Return (x, y) of the center of cell containing provided text 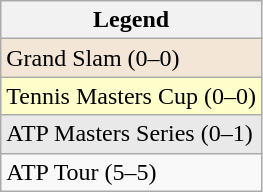
ATP Masters Series (0–1) (132, 134)
Legend (132, 20)
Grand Slam (0–0) (132, 58)
Tennis Masters Cup (0–0) (132, 96)
ATP Tour (5–5) (132, 172)
